Locate the cell with the specified text and output its (x, y) center coordinate. 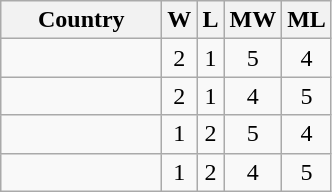
L (210, 20)
MW (253, 20)
Country (82, 20)
W (180, 20)
ML (307, 20)
